Detect which cell encompasses the target text, then output its (X, Y) center coordinate. 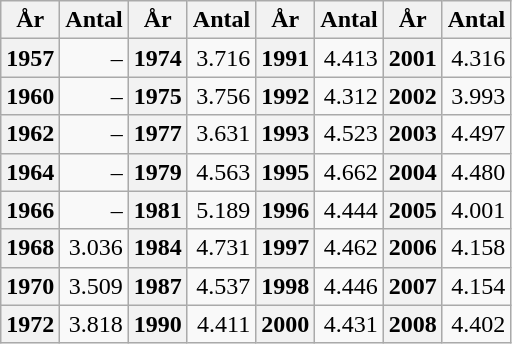
4.402 (476, 324)
1972 (30, 324)
1960 (30, 96)
4.537 (221, 286)
1990 (158, 324)
4.523 (349, 134)
3.716 (221, 58)
4.316 (476, 58)
2004 (412, 172)
1995 (286, 172)
4.312 (349, 96)
1957 (30, 58)
1970 (30, 286)
1984 (158, 248)
4.411 (221, 324)
1998 (286, 286)
1996 (286, 210)
1974 (158, 58)
1964 (30, 172)
4.480 (476, 172)
1991 (286, 58)
1962 (30, 134)
4.462 (349, 248)
1997 (286, 248)
1968 (30, 248)
2003 (412, 134)
1993 (286, 134)
1981 (158, 210)
5.189 (221, 210)
2001 (412, 58)
1975 (158, 96)
4.413 (349, 58)
1977 (158, 134)
2008 (412, 324)
4.444 (349, 210)
4.446 (349, 286)
3.818 (94, 324)
2005 (412, 210)
3.631 (221, 134)
1979 (158, 172)
3.993 (476, 96)
4.563 (221, 172)
1992 (286, 96)
2006 (412, 248)
4.158 (476, 248)
4.001 (476, 210)
2002 (412, 96)
2000 (286, 324)
3.756 (221, 96)
4.497 (476, 134)
3.509 (94, 286)
4.731 (221, 248)
4.431 (349, 324)
1987 (158, 286)
3.036 (94, 248)
2007 (412, 286)
4.154 (476, 286)
1966 (30, 210)
4.662 (349, 172)
